Scan for the cell matching the given text and deliver its (X, Y) coordinate at center. 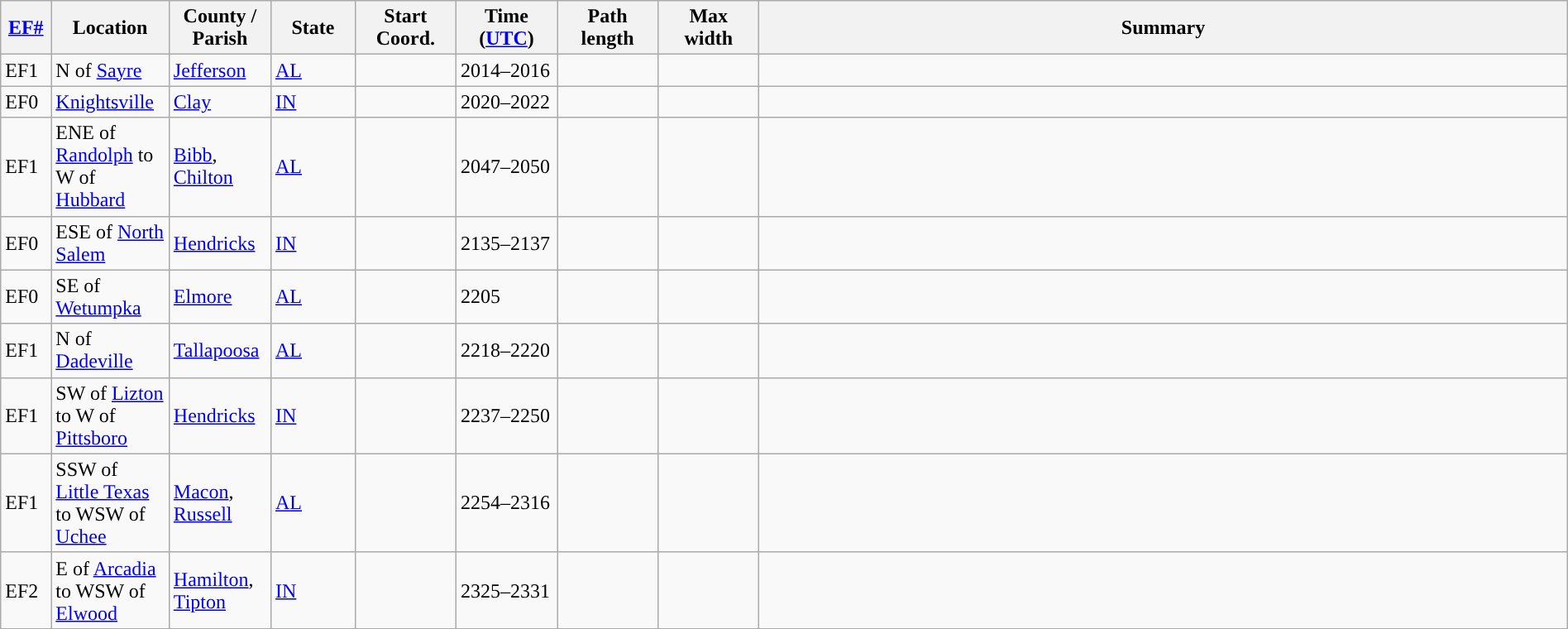
Time (UTC) (506, 28)
N of Sayre (111, 70)
N of Dadeville (111, 351)
Clay (220, 102)
Knightsville (111, 102)
2205 (506, 296)
SSW of Little Texas to WSW of Uchee (111, 503)
2237–2250 (506, 415)
2014–2016 (506, 70)
SW of Lizton to W of Pittsboro (111, 415)
County / Parish (220, 28)
2020–2022 (506, 102)
Summary (1163, 28)
State (313, 28)
2218–2220 (506, 351)
Max width (709, 28)
SE of Wetumpka (111, 296)
Elmore (220, 296)
ENE of Randolph to W of Hubbard (111, 167)
EF2 (26, 590)
2325–2331 (506, 590)
Start Coord. (405, 28)
Macon, Russell (220, 503)
Jefferson (220, 70)
2047–2050 (506, 167)
Tallapoosa (220, 351)
Path length (608, 28)
E of Arcadia to WSW of Elwood (111, 590)
Hamilton, Tipton (220, 590)
Bibb, Chilton (220, 167)
2254–2316 (506, 503)
EF# (26, 28)
Location (111, 28)
2135–2137 (506, 243)
ESE of North Salem (111, 243)
